Scan for the cell matching the given text and deliver its [x, y] coordinate at center. 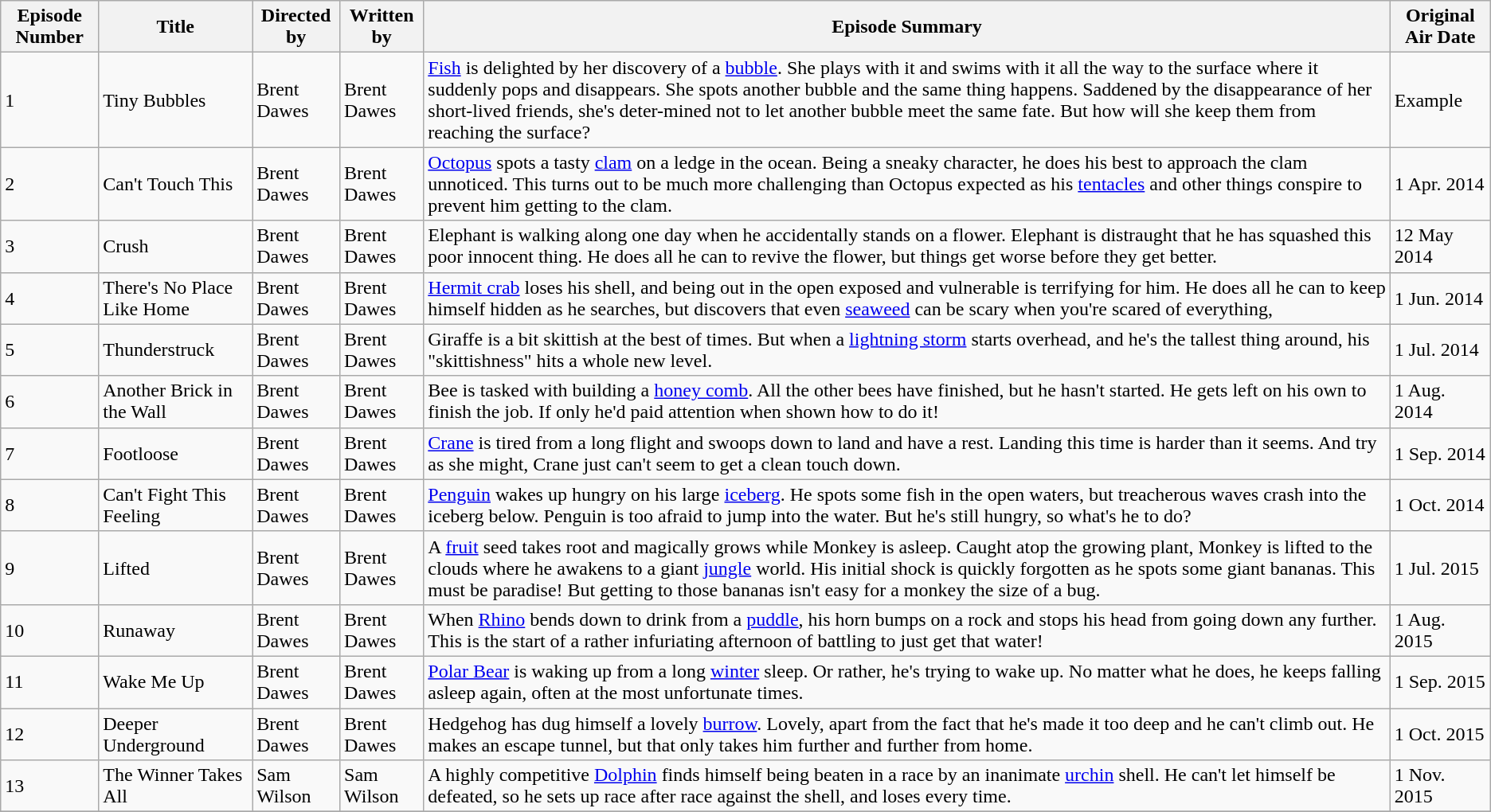
1 Sep. 2015 [1440, 681]
Crush [175, 247]
Original Air Date [1440, 27]
Wake Me Up [175, 681]
12 [49, 734]
Directed by [296, 27]
1 Aug. 2014 [1440, 401]
7 [49, 454]
The Winner Takes All [175, 787]
Example [1440, 100]
6 [49, 401]
8 [49, 505]
1 Nov. 2015 [1440, 787]
1 Aug. 2015 [1440, 630]
1 [49, 100]
11 [49, 681]
9 [49, 568]
1 Oct. 2015 [1440, 734]
Can't Touch This [175, 184]
12 May 2014 [1440, 247]
Footloose [175, 454]
Another Brick in the Wall [175, 401]
1 Jul. 2014 [1440, 350]
1 Sep. 2014 [1440, 454]
1 Apr. 2014 [1440, 184]
1 Oct. 2014 [1440, 505]
5 [49, 350]
Thunderstruck [175, 350]
Deeper Underground [175, 734]
Episode Number [49, 27]
13 [49, 787]
Runaway [175, 630]
There's No Place Like Home [175, 298]
2 [49, 184]
Written by [382, 27]
4 [49, 298]
Tiny Bubbles [175, 100]
Can't Fight This Feeling [175, 505]
1 Jun. 2014 [1440, 298]
1 Jul. 2015 [1440, 568]
Episode Summary [906, 27]
Title [175, 27]
10 [49, 630]
3 [49, 247]
Lifted [175, 568]
